Identify which cell holds the provided text, then report its [X, Y] central coordinate. 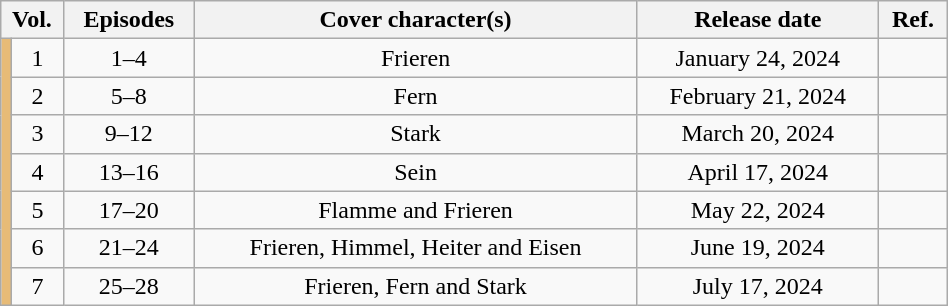
4 [38, 172]
5–8 [128, 96]
Fern [415, 96]
1–4 [128, 58]
Frieren, Fern and Stark [415, 286]
Cover character(s) [415, 20]
Release date [758, 20]
Stark [415, 134]
3 [38, 134]
Frieren, Himmel, Heiter and Eisen [415, 248]
5 [38, 210]
Vol. [32, 20]
2 [38, 96]
July 17, 2024 [758, 286]
April 17, 2024 [758, 172]
June 19, 2024 [758, 248]
7 [38, 286]
January 24, 2024 [758, 58]
May 22, 2024 [758, 210]
9–12 [128, 134]
Frieren [415, 58]
21–24 [128, 248]
1 [38, 58]
25–28 [128, 286]
March 20, 2024 [758, 134]
Episodes [128, 20]
February 21, 2024 [758, 96]
Ref. [913, 20]
17–20 [128, 210]
6 [38, 248]
Flamme and Frieren [415, 210]
13–16 [128, 172]
Sein [415, 172]
